Return the (X, Y) coordinate for the center point of the cell that contains the specified text.  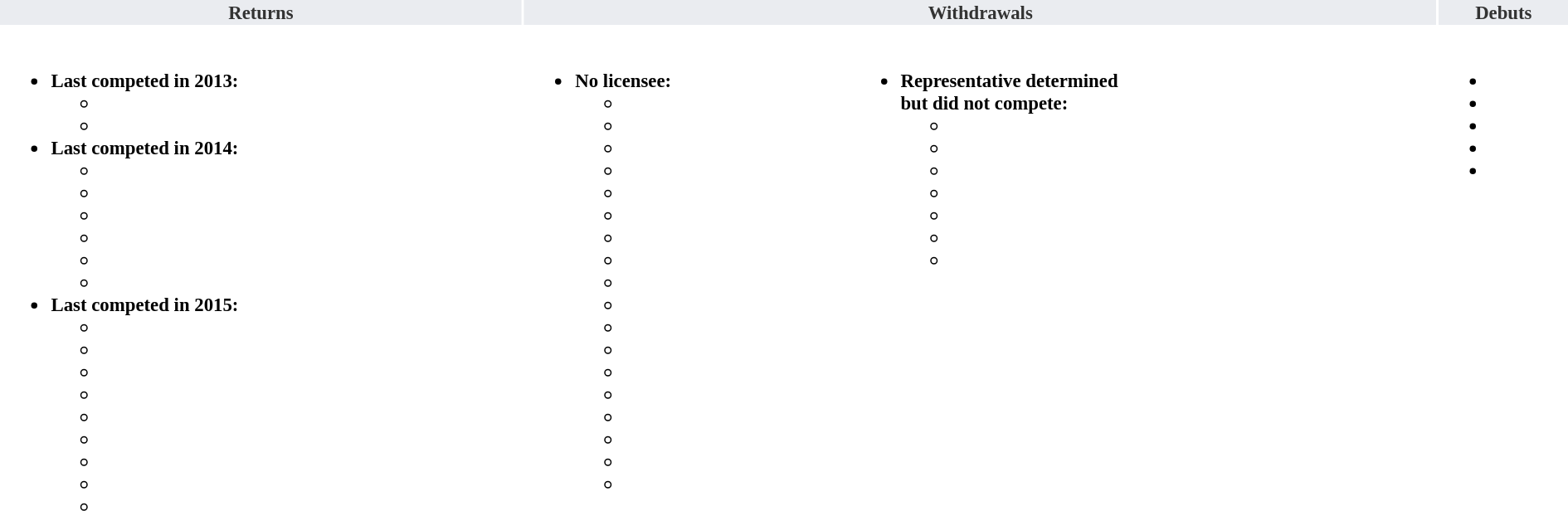
Returns (261, 12)
Debuts (1503, 12)
Withdrawals (981, 12)
